Identify which cell holds the provided text, then report its [X, Y] central coordinate. 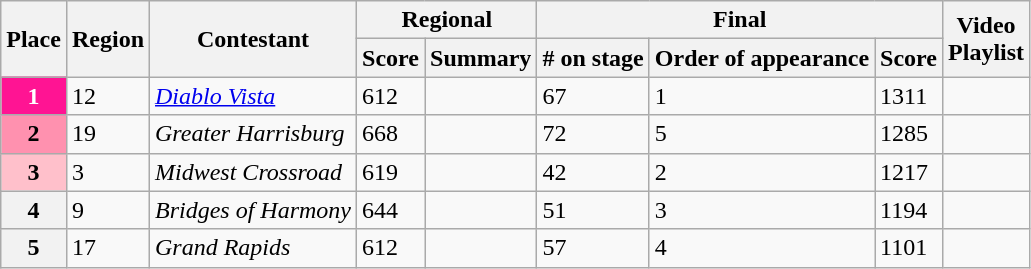
57 [593, 248]
17 [108, 248]
Final [740, 20]
67 [593, 96]
668 [391, 134]
1217 [909, 172]
1194 [909, 210]
Grand Rapids [254, 248]
72 [593, 134]
Contestant [254, 39]
Order of appearance [762, 58]
19 [108, 134]
Bridges of Harmony [254, 210]
1285 [909, 134]
619 [391, 172]
51 [593, 210]
Place [34, 39]
Regional [447, 20]
Diablo Vista [254, 96]
Region [108, 39]
Summary [480, 58]
1311 [909, 96]
644 [391, 210]
VideoPlaylist [986, 39]
1101 [909, 248]
9 [108, 210]
# on stage [593, 58]
Midwest Crossroad [254, 172]
12 [108, 96]
Greater Harrisburg [254, 134]
42 [593, 172]
